Output the [X, Y] coordinate of the center of the cell containing the given text.  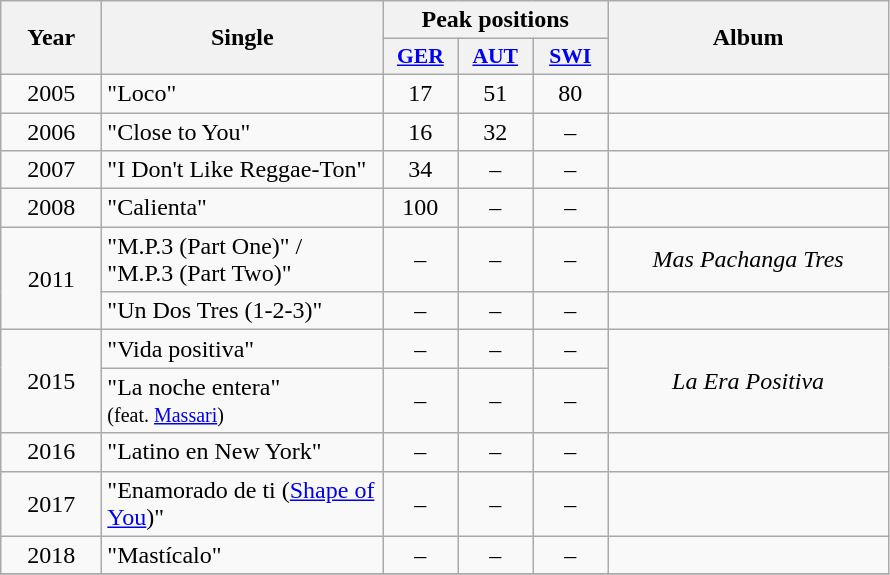
Single [242, 38]
"La noche entera"(feat. Massari) [242, 400]
2016 [52, 452]
80 [570, 93]
Peak positions [496, 20]
2015 [52, 382]
"M.P.3 (Part One)" / "M.P.3 (Part Two)" [242, 260]
2008 [52, 208]
AUT [496, 57]
2018 [52, 555]
Album [748, 38]
2006 [52, 131]
"I Don't Like Reggae-Ton" [242, 170]
"Loco" [242, 93]
Mas Pachanga Tres [748, 260]
GER [420, 57]
La Era Positiva [748, 382]
34 [420, 170]
"Mastícalo" [242, 555]
"Un Dos Tres (1-2-3)" [242, 311]
51 [496, 93]
"Calienta" [242, 208]
SWI [570, 57]
Year [52, 38]
"Latino en New York" [242, 452]
2005 [52, 93]
"Close to You" [242, 131]
16 [420, 131]
2007 [52, 170]
2011 [52, 278]
17 [420, 93]
"Enamorado de ti (Shape of You)" [242, 504]
"Vida positiva" [242, 349]
32 [496, 131]
2017 [52, 504]
100 [420, 208]
